For the text-containing cell, return its midpoint in [X, Y] coordinate format. 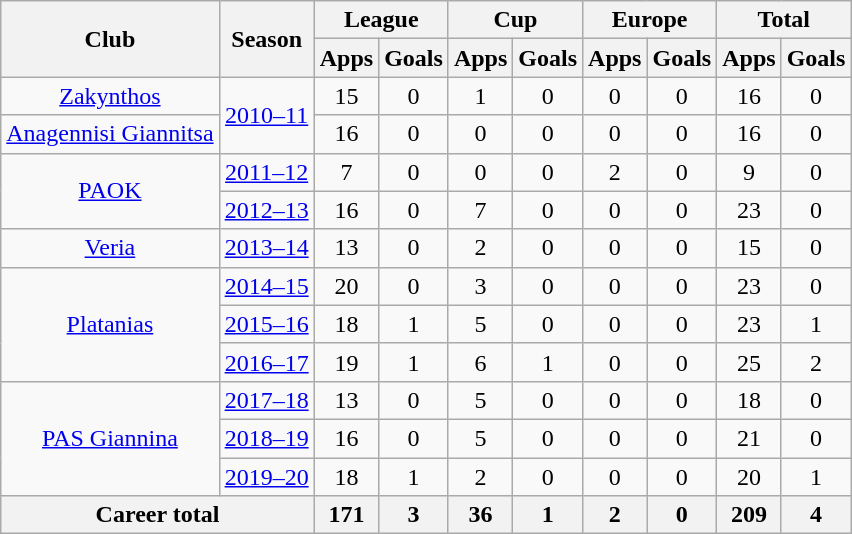
2014–15 [266, 286]
9 [749, 172]
2011–12 [266, 172]
Season [266, 39]
2013–14 [266, 248]
League [381, 20]
Veria [110, 248]
36 [480, 515]
2019–20 [266, 477]
Cup [515, 20]
6 [480, 362]
4 [816, 515]
2017–18 [266, 400]
2015–16 [266, 324]
19 [346, 362]
2018–19 [266, 438]
Zakynthos [110, 96]
Europe [650, 20]
Platanias [110, 324]
Club [110, 39]
2016–17 [266, 362]
Career total [158, 515]
2012–13 [266, 210]
171 [346, 515]
21 [749, 438]
Anagennisi Giannitsa [110, 134]
PAS Giannina [110, 438]
2010–11 [266, 115]
Total [784, 20]
25 [749, 362]
PAOK [110, 191]
209 [749, 515]
